Locate the cell with the specified text and output its (x, y) center coordinate. 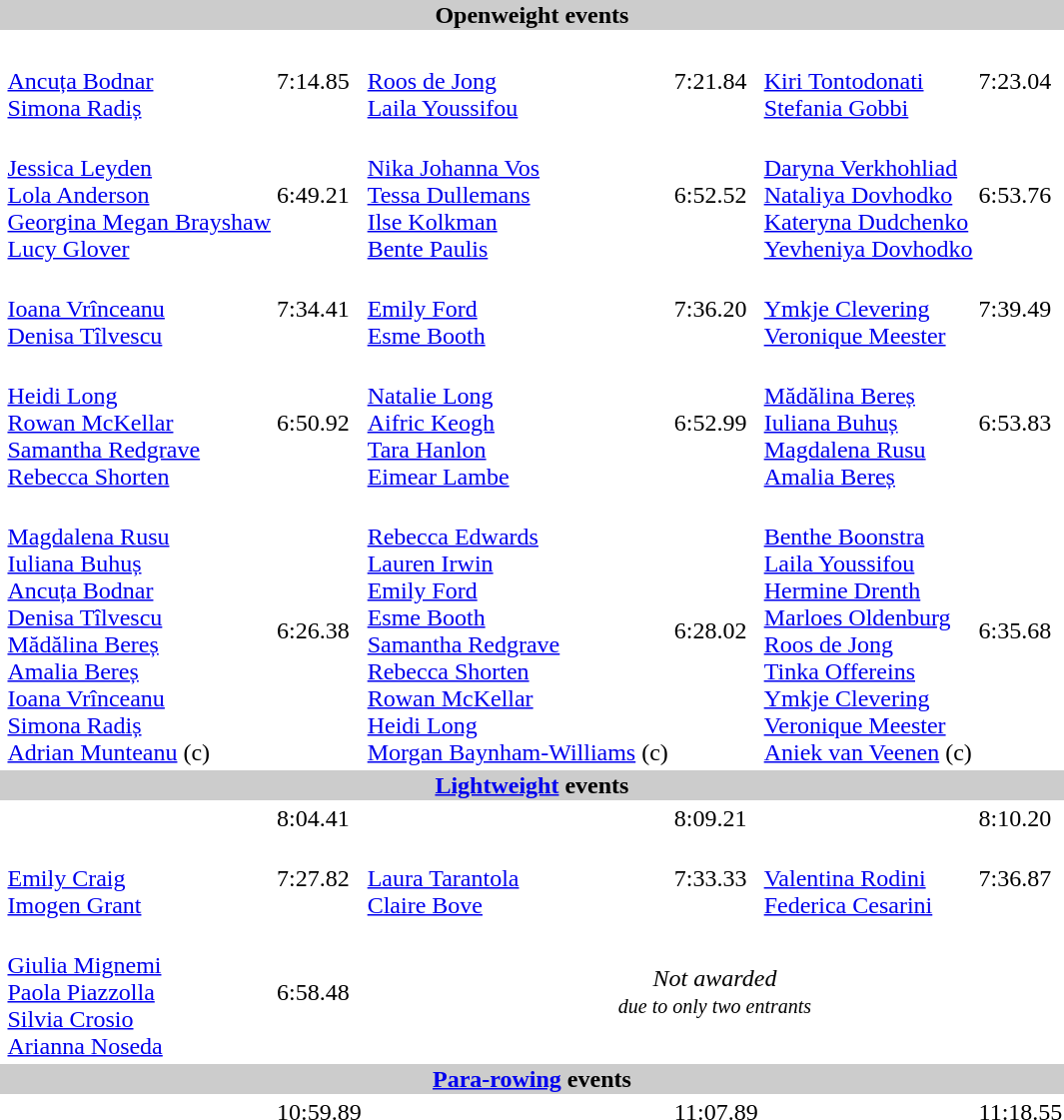
6:53.76 (1021, 195)
Valentina RodiniFederica Cesarini (868, 878)
6:50.92 (319, 423)
Ancuța BodnarSimona Radiș (139, 81)
Magdalena RusuIuliana BuhușAncuța BodnarDenisa TîlvescuMădălina BereșAmalia BereșIoana VrînceanuSimona RadișAdrian Munteanu (c) (139, 631)
Roos de JongLaila Youssifou (518, 81)
Benthe BoonstraLaila YoussifouHermine DrenthMarloes OldenburgRoos de JongTinka OffereinsYmkje CleveringVeronique MeesterAniek van Veenen (c) (868, 631)
8:09.21 (715, 818)
Jessica LeydenLola AndersonGeorgina Megan BrayshawLucy Glover (139, 195)
Natalie LongAifric KeoghTara HanlonEimear Lambe (518, 423)
6:52.52 (715, 195)
Ymkje CleveringVeronique Meester (868, 309)
Emily CraigImogen Grant (139, 878)
8:04.41 (319, 818)
6:28.02 (715, 631)
Kiri TontodonatiStefania Gobbi (868, 81)
Giulia MignemiPaola PiazzollaSilvia CrosioArianna Noseda (139, 992)
Openweight events (532, 15)
Nika Johanna VosTessa DullemansIlse KolkmanBente Paulis (518, 195)
Emily FordEsme Booth (518, 309)
7:23.04 (1021, 81)
Lightweight events (532, 785)
7:34.41 (319, 309)
Mădălina BereșIuliana BuhușMagdalena RusuAmalia Bereș (868, 423)
Para-rowing events (532, 1079)
6:52.99 (715, 423)
6:53.83 (1021, 423)
Laura TarantolaClaire Bove (518, 878)
8:10.20 (1021, 818)
7:36.87 (1021, 878)
6:49.21 (319, 195)
7:14.85 (319, 81)
Not awardeddue to only two entrants (715, 992)
7:39.49 (1021, 309)
6:58.48 (319, 992)
Ioana VrînceanuDenisa Tîlvescu (139, 309)
7:21.84 (715, 81)
7:36.20 (715, 309)
Daryna VerkhohliadNataliya DovhodkoKateryna DudchenkoYevheniya Dovhodko (868, 195)
Rebecca EdwardsLauren IrwinEmily FordEsme BoothSamantha RedgraveRebecca ShortenRowan McKellarHeidi LongMorgan Baynham-Williams (c) (518, 631)
7:33.33 (715, 878)
6:26.38 (319, 631)
Heidi LongRowan McKellarSamantha RedgraveRebecca Shorten (139, 423)
6:35.68 (1021, 631)
7:27.82 (319, 878)
